Output the (X, Y) coordinate of the center of the cell containing the given text.  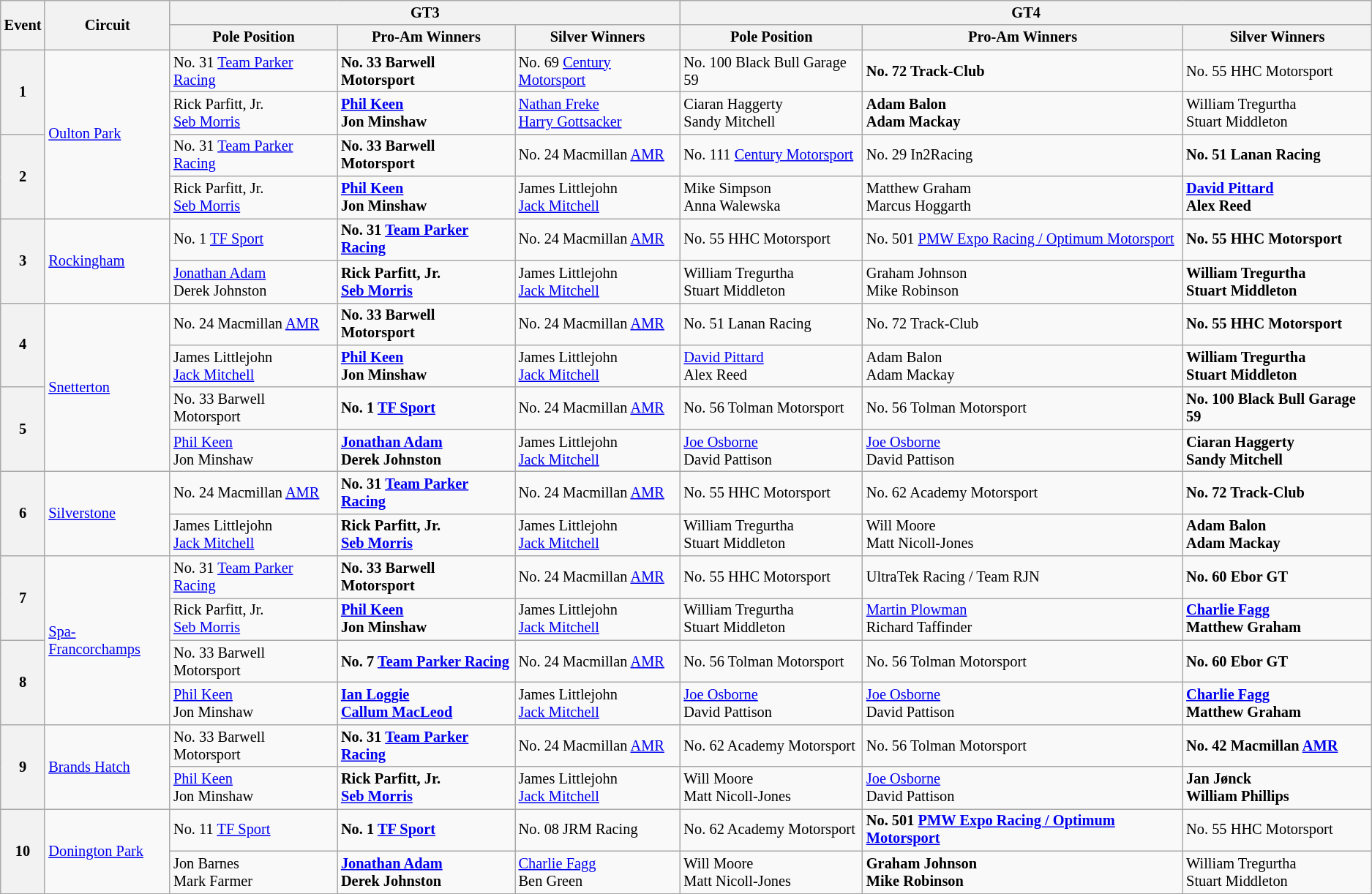
Snetterton (107, 388)
Jan Jønck William Phillips (1278, 788)
Silverstone (107, 514)
5 (23, 429)
No. 7 Team Parker Racing (426, 661)
Jon Barnes Mark Farmer (253, 872)
UltraTek Racing / Team RJN (1023, 577)
Event (23, 25)
No. 08 JRM Racing (598, 830)
No. 11 TF Sport (253, 830)
Charlie Fagg Ben Green (598, 872)
Martin Plowman Richard Taffinder (1023, 619)
Donington Park (107, 850)
4 (23, 345)
GT3 (424, 12)
No. 29 In2Racing (1023, 155)
Rockingham (107, 260)
3 (23, 260)
6 (23, 514)
No. 69 Century Motorsport (598, 71)
Matthew Graham Marcus Hoggarth (1023, 198)
Nathan Freke Harry Gottsacker (598, 113)
7 (23, 598)
Mike Simpson Anna Walewska (771, 198)
No. 42 Macmillan AMR (1278, 745)
Brands Hatch (107, 767)
Ian Loggie Callum MacLeod (426, 703)
Spa-Francorchamps (107, 641)
Circuit (107, 25)
2 (23, 176)
10 (23, 850)
GT4 (1026, 12)
No. 111 Century Motorsport (771, 155)
9 (23, 767)
8 (23, 682)
1 (23, 92)
Oulton Park (107, 135)
